Return the (X, Y) coordinate for the center point of the cell that contains the specified text.  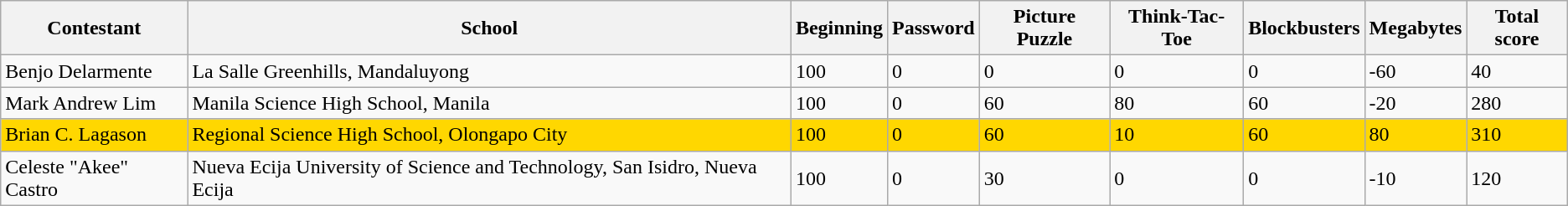
Celeste "Akee" Castro (94, 178)
Nueva Ecija University of Science and Technology, San Isidro, Nueva Ecija (489, 178)
-10 (1416, 178)
Contestant (94, 28)
310 (1517, 135)
280 (1517, 103)
School (489, 28)
Mark Andrew Lim (94, 103)
Benjo Delarmente (94, 71)
Total score (1517, 28)
Beginning (839, 28)
Password (933, 28)
La Salle Greenhills, Mandaluyong (489, 71)
Manila Science High School, Manila (489, 103)
Brian C. Lagason (94, 135)
120 (1517, 178)
Picture Puzzle (1044, 28)
-20 (1416, 103)
30 (1044, 178)
10 (1177, 135)
Regional Science High School, Olongapo City (489, 135)
Think-Tac-Toe (1177, 28)
Blockbusters (1304, 28)
40 (1517, 71)
Megabytes (1416, 28)
-60 (1416, 71)
